Output the [X, Y] coordinate of the center of the cell containing the given text.  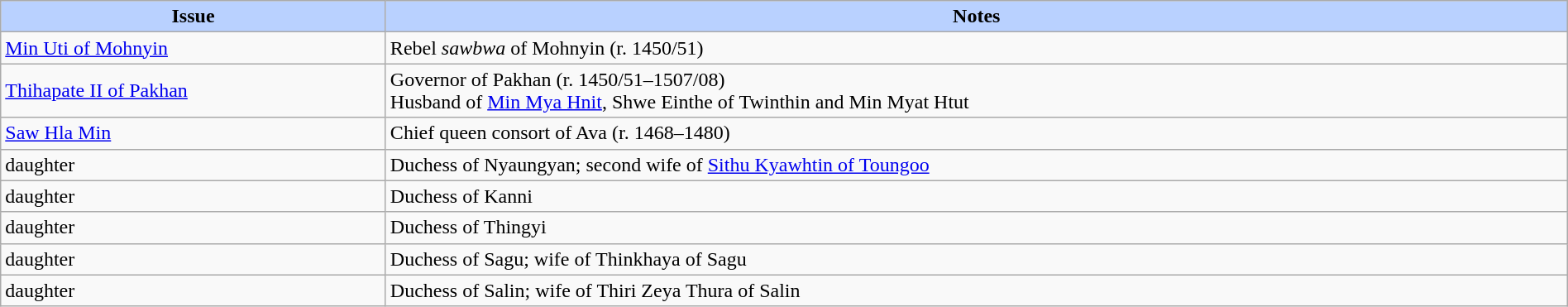
Duchess of Nyaungyan; second wife of Sithu Kyawhtin of Toungoo [976, 165]
Notes [976, 17]
Saw Hla Min [194, 133]
Duchess of Thingyi [976, 228]
Rebel sawbwa of Mohnyin (r. 1450/51) [976, 48]
Duchess of Salin; wife of Thiri Zeya Thura of Salin [976, 290]
Duchess of Kanni [976, 196]
Governor of Pakhan (r. 1450/51–1507/08) Husband of Min Mya Hnit, Shwe Einthe of Twinthin and Min Myat Htut [976, 91]
Thihapate II of Pakhan [194, 91]
Duchess of Sagu; wife of Thinkhaya of Sagu [976, 259]
Min Uti of Mohnyin [194, 48]
Issue [194, 17]
Chief queen consort of Ava (r. 1468–1480) [976, 133]
